Determine the [x, y] coordinate at the center of the cell enclosing the given text.  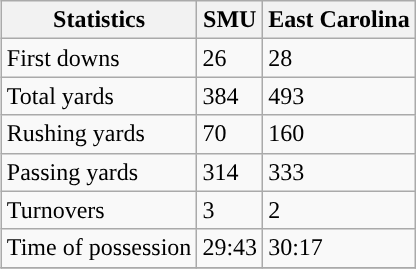
333 [340, 172]
70 [230, 134]
SMU [230, 20]
493 [340, 96]
28 [340, 58]
26 [230, 58]
Passing yards [99, 172]
384 [230, 96]
First downs [99, 58]
Rushing yards [99, 134]
160 [340, 134]
30:17 [340, 248]
2 [340, 210]
3 [230, 210]
Statistics [99, 20]
29:43 [230, 248]
Time of possession [99, 248]
East Carolina [340, 20]
314 [230, 172]
Turnovers [99, 210]
Total yards [99, 96]
